Capture the cell that displays the provided text and extract its [x, y] central coordinate. 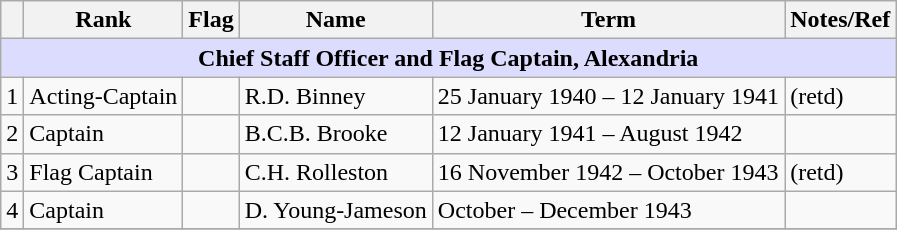
1 [12, 96]
Flag [211, 20]
Rank [104, 20]
25 January 1940 – 12 January 1941 [608, 96]
Notes/Ref [840, 20]
Acting-Captain [104, 96]
Term [608, 20]
12 January 1941 – August 1942 [608, 134]
C.H. Rolleston [336, 172]
3 [12, 172]
2 [12, 134]
4 [12, 210]
16 November 1942 – October 1943 [608, 172]
D. Young-Jameson [336, 210]
R.D. Binney [336, 96]
Name [336, 20]
Flag Captain [104, 172]
October – December 1943 [608, 210]
Chief Staff Officer and Flag Captain, Alexandria [448, 58]
B.C.B. Brooke [336, 134]
